Find where the given text appears and provide that cell's center as (X, Y) coordinate. 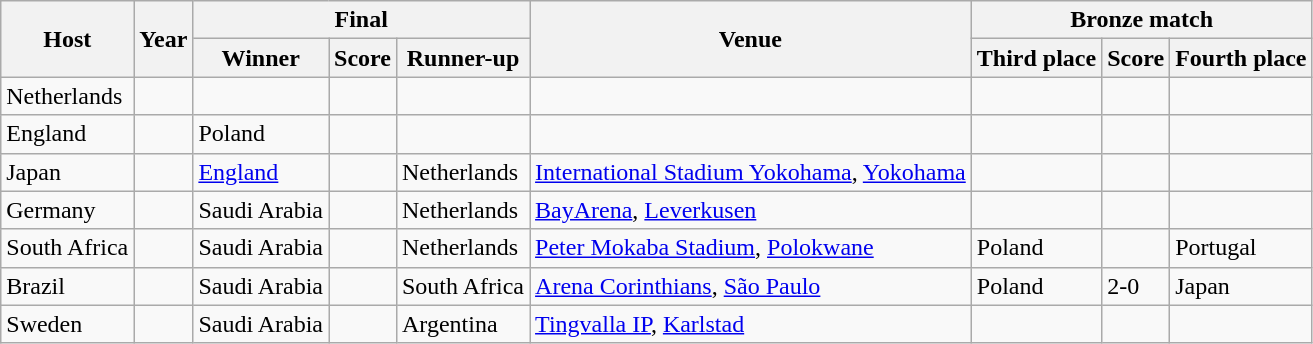
BayArena, Leverkusen (751, 210)
Year (164, 39)
Germany (68, 210)
Brazil (68, 286)
Host (68, 39)
Venue (751, 39)
Runner-up (462, 58)
Final (362, 20)
Argentina (462, 324)
2-0 (1136, 286)
Portugal (1241, 248)
Winner (261, 58)
International Stadium Yokohama, Yokohama (751, 172)
Peter Mokaba Stadium, Polokwane (751, 248)
Fourth place (1241, 58)
Bronze match (1142, 20)
Sweden (68, 324)
Tingvalla IP, Karlstad (751, 324)
Arena Corinthians, São Paulo (751, 286)
Third place (1036, 58)
